Locate the cell with the specified text and output its (x, y) center coordinate. 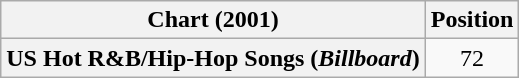
Chart (2001) (213, 20)
72 (472, 58)
US Hot R&B/Hip-Hop Songs (Billboard) (213, 58)
Position (472, 20)
